For the text-containing cell, return its midpoint in [X, Y] coordinate format. 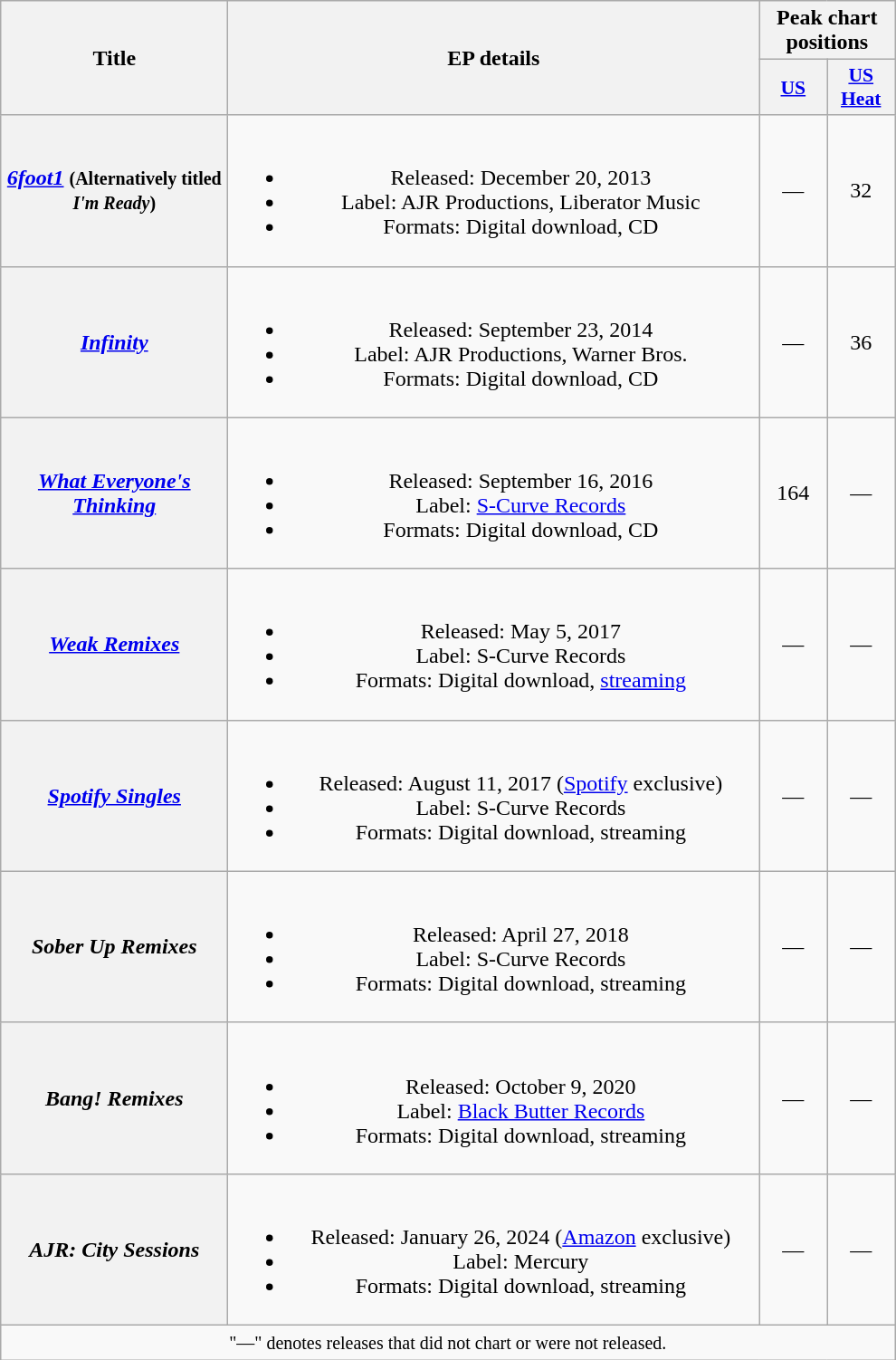
Released: April 27, 2018Label: S-Curve RecordsFormats: Digital download, streaming [494, 947]
Spotify Singles [114, 795]
164 [793, 493]
US [793, 87]
Released: September 16, 2016Label: S-Curve RecordsFormats: Digital download, CD [494, 493]
Weak Remixes [114, 645]
Peak chart positions [827, 31]
Released: September 23, 2014Label: AJR Productions, Warner Bros.Formats: Digital download, CD [494, 342]
AJR: City Sessions [114, 1250]
Released: August 11, 2017 (Spotify exclusive)Label: S-Curve RecordsFormats: Digital download, streaming [494, 795]
Infinity [114, 342]
US Heat [862, 87]
36 [862, 342]
Released: October 9, 2020Label: Black Butter RecordsFormats: Digital download, streaming [494, 1097]
EP details [494, 58]
6foot1 (Alternatively titled I'm Ready) [114, 190]
What Everyone's Thinking [114, 493]
Sober Up Remixes [114, 947]
Title [114, 58]
Released: December 20, 2013Label: AJR Productions, Liberator MusicFormats: Digital download, CD [494, 190]
Released: May 5, 2017Label: S-Curve RecordsFormats: Digital download, streaming [494, 645]
32 [862, 190]
Bang! Remixes [114, 1097]
Released: January 26, 2024 (Amazon exclusive)Label: MercuryFormats: Digital download, streaming [494, 1250]
"—" denotes releases that did not chart or were not released. [448, 1342]
